Scan for the cell matching the given text and deliver its [x, y] coordinate at center. 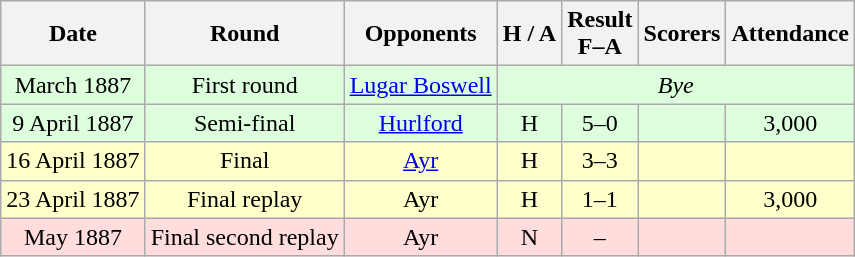
Date [73, 34]
– [600, 237]
23 April 1887 [73, 199]
Attendance [790, 34]
16 April 1887 [73, 161]
9 April 1887 [73, 123]
1–1 [600, 199]
Opponents [420, 34]
N [529, 237]
May 1887 [73, 237]
Hurlford [420, 123]
Final second replay [244, 237]
Bye [676, 85]
ResultF–A [600, 34]
Final [244, 161]
Round [244, 34]
Final replay [244, 199]
Scorers [682, 34]
3–3 [600, 161]
Lugar Boswell [420, 85]
Semi-final [244, 123]
H / A [529, 34]
First round [244, 85]
5–0 [600, 123]
March 1887 [73, 85]
